Determine the [x, y] coordinate at the center of the cell enclosing the given text.  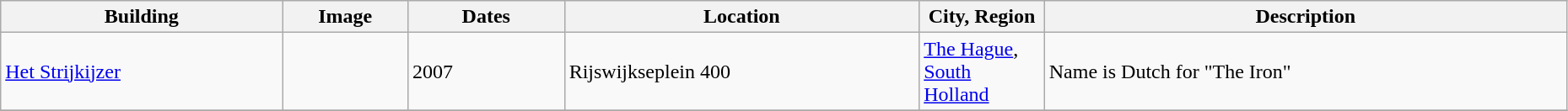
Description [1306, 17]
Het Strijkijzer [142, 71]
2007 [486, 71]
City, Region [982, 17]
Name is Dutch for "The Iron" [1306, 71]
Image [346, 17]
The Hague, South Holland [982, 71]
Location [742, 17]
Dates [486, 17]
Rijswijkseplein 400 [742, 71]
Building [142, 17]
